Extract the [x, y] coordinate from the center of the cell holding the provided text.  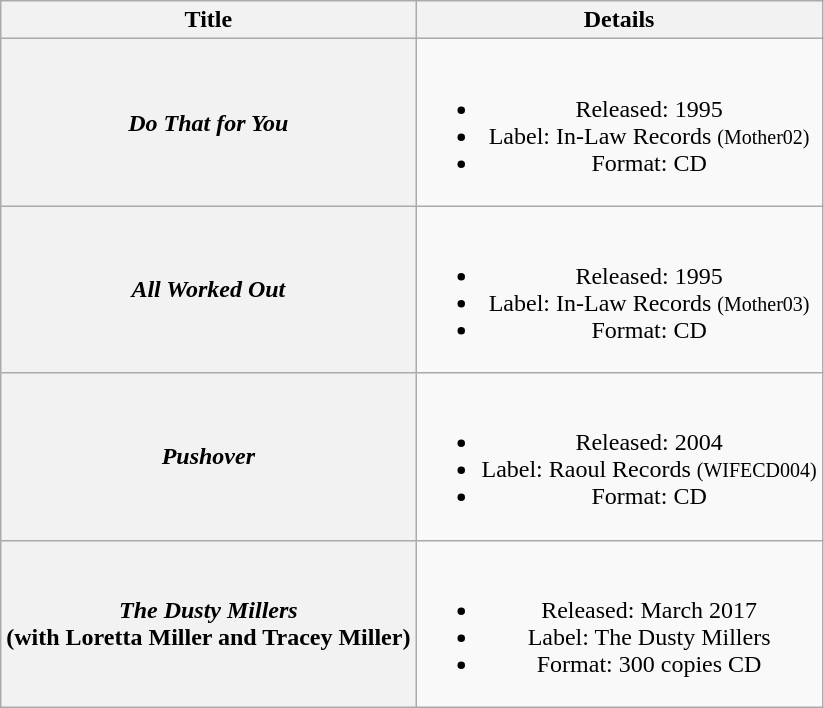
Released: March 2017Label: The Dusty MillersFormat: 300 copies CD [619, 624]
The Dusty Millers (with Loretta Miller and Tracey Miller) [208, 624]
Do That for You [208, 122]
Title [208, 20]
Released: 1995Label: In-Law Records (Mother02)Format: CD [619, 122]
All Worked Out [208, 290]
Released: 1995Label: In-Law Records (Mother03)Format: CD [619, 290]
Pushover [208, 456]
Details [619, 20]
Released: 2004Label: Raoul Records (WIFECD004)Format: CD [619, 456]
